Locate the cell with the specified text and output its (x, y) center coordinate. 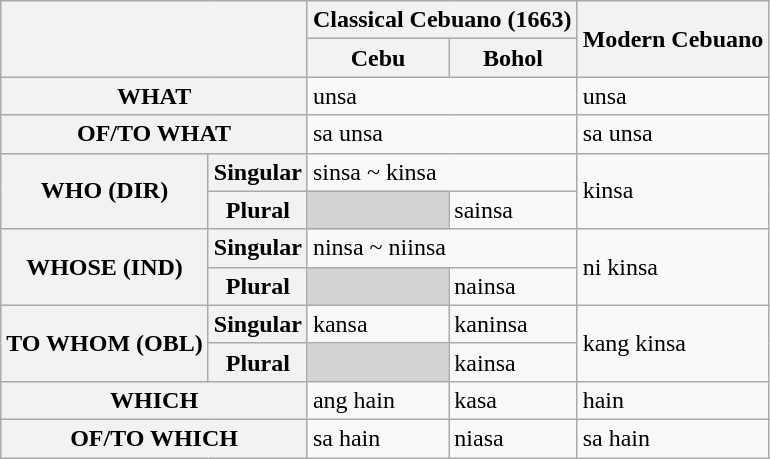
sinsa ~ kinsa (442, 172)
OF/TO WHAT (154, 134)
niasa (513, 438)
ninsa ~ niinsa (442, 248)
kasa (513, 400)
sainsa (513, 210)
kansa (378, 324)
ni kinsa (673, 267)
kinsa (673, 191)
kang kinsa (673, 343)
WHICH (154, 400)
WHO (DIR) (105, 191)
Classical Cebuano (1663) (442, 20)
nainsa (513, 286)
TO WHOM (OBL) (105, 343)
kaninsa (513, 324)
OF/TO WHICH (154, 438)
hain (673, 400)
WHAT (154, 96)
Bohol (513, 58)
ang hain (378, 400)
kainsa (513, 362)
WHOSE (IND) (105, 267)
Cebu (378, 58)
Modern Cebuano (673, 39)
